Determine the (X, Y) coordinate at the center of the cell enclosing the given text.  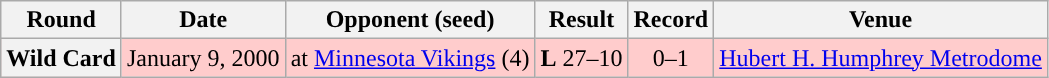
Round (62, 20)
Date (203, 20)
Opponent (seed) (410, 20)
Result (582, 20)
L 27–10 (582, 58)
at Minnesota Vikings (4) (410, 58)
Venue (881, 20)
January 9, 2000 (203, 58)
Record (671, 20)
0–1 (671, 58)
Hubert H. Humphrey Metrodome (881, 58)
Wild Card (62, 58)
